Identify which cell holds the provided text, then report its (x, y) central coordinate. 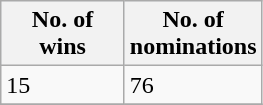
No. of nominations (193, 34)
15 (63, 85)
76 (193, 85)
No. of wins (63, 34)
